Find where the given text appears and provide that cell's center as (x, y) coordinate. 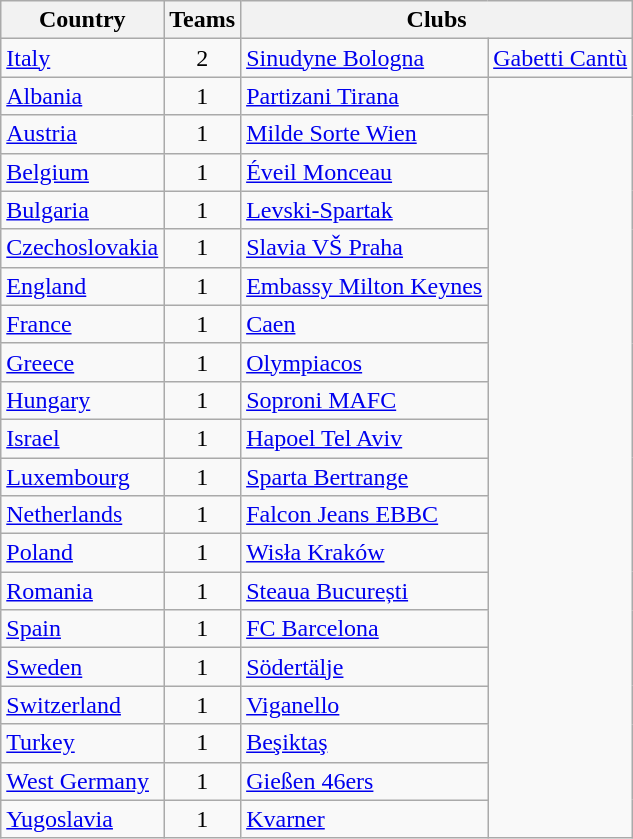
Olympiacos (364, 362)
Sinudyne Bologna (364, 58)
Romania (82, 591)
England (82, 286)
Clubs (437, 20)
Kvarner (364, 819)
Levski-Spartak (364, 210)
Yugoslavia (82, 819)
Turkey (82, 743)
France (82, 324)
Steaua București (364, 591)
Sparta Bertrange (364, 477)
Partizani Tirana (364, 96)
Teams (202, 20)
Éveil Monceau (364, 172)
Södertälje (364, 667)
Italy (82, 58)
Albania (82, 96)
Wisła Kraków (364, 553)
Embassy Milton Keynes (364, 286)
Country (82, 20)
Belgium (82, 172)
Gießen 46ers (364, 781)
Greece (82, 362)
Caen (364, 324)
Milde Sorte Wien (364, 134)
2 (202, 58)
Soproni MAFC (364, 400)
Viganello (364, 705)
Bulgaria (82, 210)
Slavia VŠ Praha (364, 248)
Spain (82, 629)
Luxembourg (82, 477)
Beşiktaş (364, 743)
Hungary (82, 400)
Austria (82, 134)
West Germany (82, 781)
Czechoslovakia (82, 248)
Sweden (82, 667)
Israel (82, 438)
Poland (82, 553)
FC Barcelona (364, 629)
Falcon Jeans EBBC (364, 515)
Netherlands (82, 515)
Hapoel Tel Aviv (364, 438)
Gabetti Cantù (560, 58)
Switzerland (82, 705)
